From the cell containing the given text, extract its center point as (x, y) coordinate. 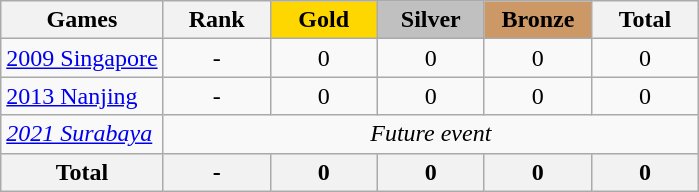
Bronze (538, 20)
Future event (430, 134)
Games (82, 20)
2021 Surabaya (82, 134)
2013 Nanjing (82, 96)
Silver (430, 20)
Rank (216, 20)
2009 Singapore (82, 58)
Gold (324, 20)
